Detect which cell encompasses the target text, then output its [x, y] center coordinate. 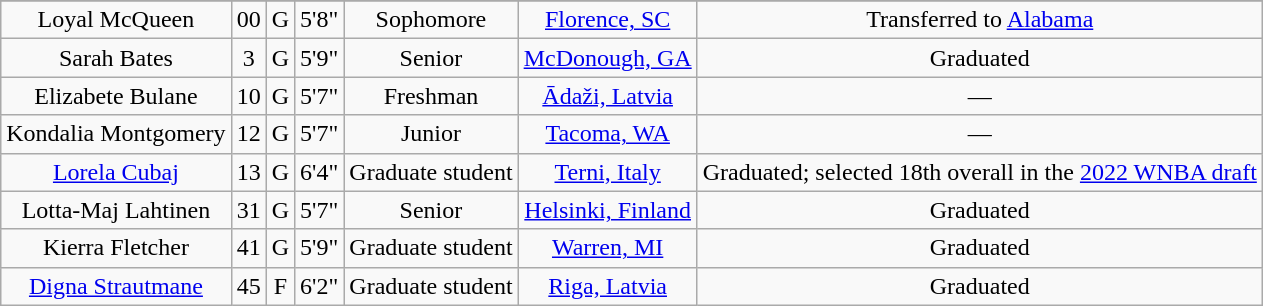
Warren, MI [608, 248]
Kondalia Montgomery [116, 134]
Loyal McQueen [116, 20]
31 [248, 210]
5'8" [320, 20]
41 [248, 248]
Transferred to Alabama [980, 20]
Helsinki, Finland [608, 210]
3 [248, 58]
Elizabete Bulane [116, 96]
Freshman [431, 96]
Sarah Bates [116, 58]
McDonough, GA [608, 58]
13 [248, 172]
00 [248, 20]
6'2" [320, 286]
10 [248, 96]
Riga, Latvia [608, 286]
Florence, SC [608, 20]
Graduated; selected 18th overall in the 2022 WNBA draft [980, 172]
Sophomore [431, 20]
Lorela Cubaj [116, 172]
F [280, 286]
Kierra Fletcher [116, 248]
Terni, Italy [608, 172]
45 [248, 286]
6'4" [320, 172]
Ādaži, Latvia [608, 96]
Digna Strautmane [116, 286]
12 [248, 134]
Tacoma, WA [608, 134]
Junior [431, 134]
Lotta-Maj Lahtinen [116, 210]
